Identify which cell holds the provided text, then report its [x, y] central coordinate. 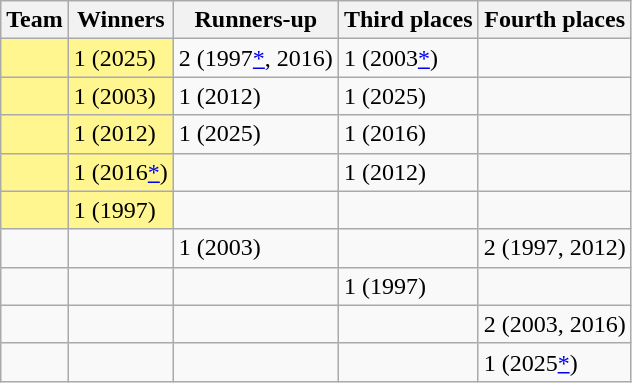
Team [35, 20]
1 (2025*) [554, 362]
2 (2003, 2016) [554, 324]
Winners [120, 20]
Runners-up [256, 20]
1 (2016) [408, 134]
2 (1997, 2012) [554, 248]
2 (1997*, 2016) [256, 58]
1 (2003*) [408, 58]
1 (2016*) [120, 172]
Fourth places [554, 20]
Third places [408, 20]
